Locate the cell with the specified text and output its (X, Y) center coordinate. 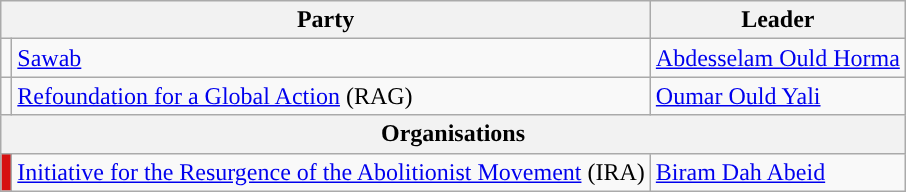
Initiative for the Resurgence of the Abolitionist Movement (IRA) (332, 172)
Organisations (454, 134)
Oumar Ould Yali (778, 96)
Refoundation for a Global Action (RAG) (332, 96)
Abdesselam Ould Horma (778, 58)
Party (326, 20)
Leader (778, 20)
Sawab (332, 58)
Biram Dah Abeid (778, 172)
